Determine the (X, Y) coordinate at the center of the cell enclosing the given text.  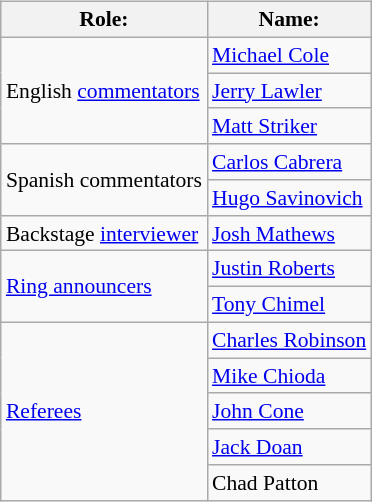
Hugo Savinovich (289, 198)
Ring announcers (104, 286)
Jack Doan (289, 447)
Role: (104, 20)
Josh Mathews (289, 233)
Tony Chimel (289, 305)
Michael Cole (289, 55)
English commentators (104, 90)
Mike Chioda (289, 376)
Matt Striker (289, 126)
Referees (104, 411)
Charles Robinson (289, 340)
Spanish commentators (104, 180)
Name: (289, 20)
Backstage interviewer (104, 233)
Justin Roberts (289, 269)
Jerry Lawler (289, 91)
John Cone (289, 411)
Carlos Cabrera (289, 162)
Chad Patton (289, 483)
